Scan for the cell matching the given text and deliver its [X, Y] coordinate at center. 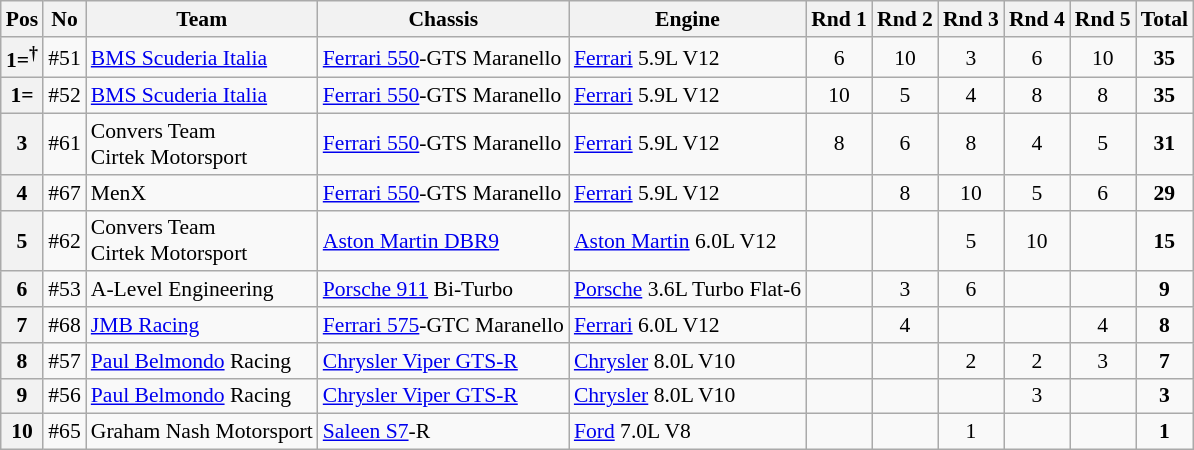
#56 [64, 396]
#67 [64, 193]
31 [1164, 144]
#52 [64, 96]
Team [202, 19]
#62 [64, 240]
Saleen S7-R [444, 432]
1= [22, 96]
Total [1164, 19]
Porsche 911 Bi-Turbo [444, 290]
MenX [202, 193]
15 [1164, 240]
#61 [64, 144]
Aston Martin 6.0L V12 [688, 240]
Ferrari 575-GTC Maranello [444, 325]
A-Level Engineering [202, 290]
Pos [22, 19]
Ferrari 6.0L V12 [688, 325]
Rnd 4 [1037, 19]
29 [1164, 193]
Rnd 1 [839, 19]
Rnd 5 [1103, 19]
Porsche 3.6L Turbo Flat-6 [688, 290]
Graham Nash Motorsport [202, 432]
#51 [64, 58]
Engine [688, 19]
#57 [64, 361]
#53 [64, 290]
#68 [64, 325]
Aston Martin DBR9 [444, 240]
#65 [64, 432]
Chassis [444, 19]
Ford 7.0L V8 [688, 432]
Rnd 2 [905, 19]
Rnd 3 [971, 19]
No [64, 19]
1=† [22, 58]
JMB Racing [202, 325]
